Output the (x, y) coordinate of the center of the cell containing the given text.  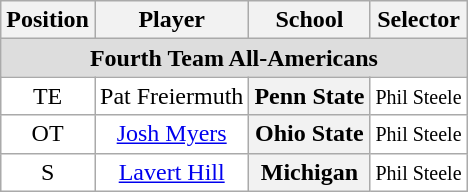
Player (171, 20)
TE (48, 96)
Selector (418, 20)
Josh Myers (171, 134)
School (310, 20)
Pat Freiermuth (171, 96)
Lavert Hill (171, 172)
Fourth Team All-Americans (234, 58)
Penn State (310, 96)
S (48, 172)
OT (48, 134)
Ohio State (310, 134)
Michigan (310, 172)
Position (48, 20)
